Detect which cell encompasses the target text, then output its [X, Y] center coordinate. 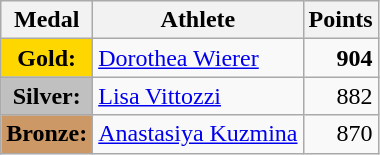
Gold: [47, 58]
Bronze: [47, 134]
Silver: [47, 96]
904 [340, 58]
Athlete [198, 20]
Points [340, 20]
Anastasiya Kuzmina [198, 134]
Dorothea Wierer [198, 58]
882 [340, 96]
870 [340, 134]
Medal [47, 20]
Lisa Vittozzi [198, 96]
